Scan for the cell matching the given text and deliver its (X, Y) coordinate at center. 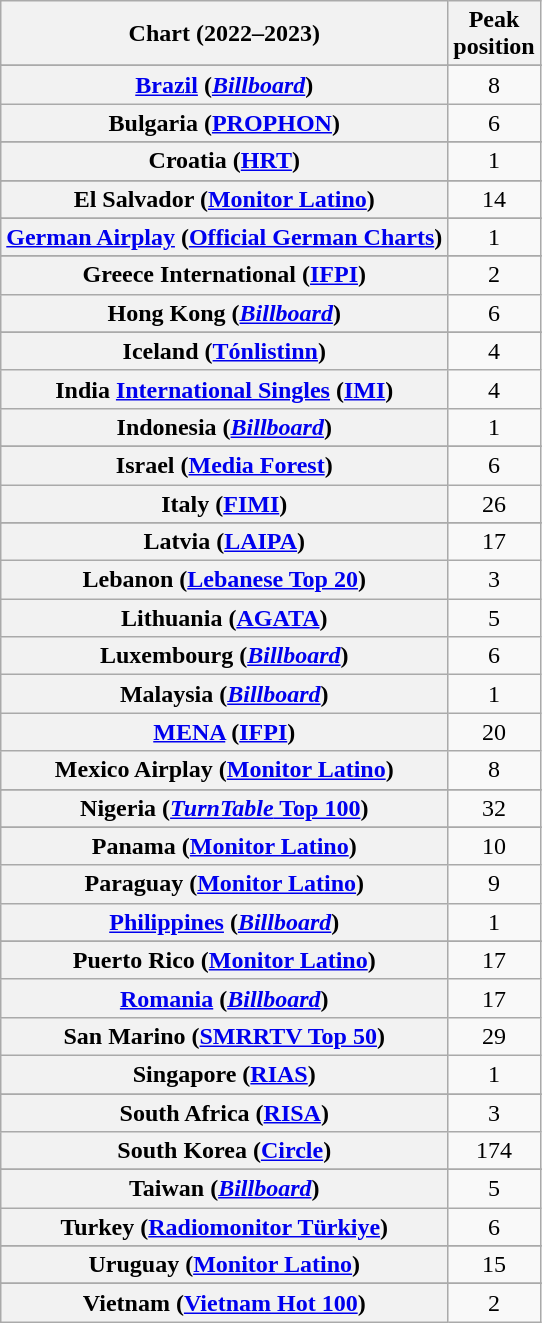
Brazil (Billboard) (224, 85)
14 (494, 199)
Luxembourg (Billboard) (224, 656)
Greece International (IFPI) (224, 275)
Uruguay (Monitor Latino) (224, 1265)
9 (494, 884)
Latvia (LAIPA) (224, 542)
Indonesia (Billboard) (224, 427)
Israel (Media Forest) (224, 465)
South Korea (Circle) (224, 1151)
Iceland (Tónlistinn) (224, 351)
174 (494, 1151)
20 (494, 732)
10 (494, 846)
India International Singles (IMI) (224, 389)
Vietnam (Vietnam Hot 100) (224, 1303)
German Airplay (Official German Charts) (224, 237)
Chart (2022–2023) (224, 34)
26 (494, 503)
Malaysia (Billboard) (224, 694)
Paraguay (Monitor Latino) (224, 884)
Italy (FIMI) (224, 503)
San Marino (SMRRTV Top 50) (224, 1036)
29 (494, 1036)
Lithuania (AGATA) (224, 618)
South Africa (RISA) (224, 1113)
Hong Kong (Billboard) (224, 313)
Turkey (Radiomonitor Türkiye) (224, 1227)
Lebanon (Lebanese Top 20) (224, 580)
Singapore (RIAS) (224, 1074)
Puerto Rico (Monitor Latino) (224, 960)
Taiwan (Billboard) (224, 1189)
Croatia (HRT) (224, 161)
15 (494, 1265)
Romania (Billboard) (224, 998)
El Salvador (Monitor Latino) (224, 199)
Mexico Airplay (Monitor Latino) (224, 770)
Panama (Monitor Latino) (224, 846)
32 (494, 808)
MENA (IFPI) (224, 732)
Philippines (Billboard) (224, 922)
Peakposition (494, 34)
Nigeria (TurnTable Top 100) (224, 808)
Bulgaria (PROPHON) (224, 123)
